From the cell containing the given text, extract its center point as [X, Y] coordinate. 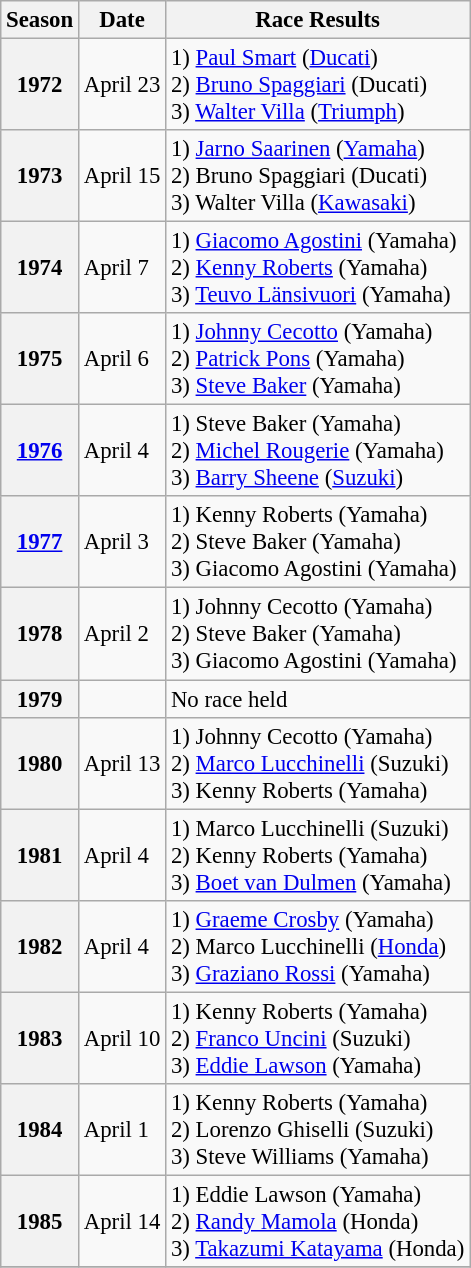
1972 [40, 85]
1) Kenny Roberts (Yamaha)2) Franco Uncini (Suzuki)3) Eddie Lawson (Yamaha) [318, 1038]
1) Jarno Saarinen (Yamaha)2) Bruno Spaggiari (Ducati)3) Walter Villa (Kawasaki) [318, 176]
April 23 [122, 85]
1984 [40, 1130]
1983 [40, 1038]
1981 [40, 855]
1977 [40, 542]
1982 [40, 946]
Date [122, 20]
April 7 [122, 268]
1) Paul Smart (Ducati)2) Bruno Spaggiari (Ducati)3) Walter Villa (Triumph) [318, 85]
Season [40, 20]
1973 [40, 176]
1979 [40, 699]
1976 [40, 451]
April 3 [122, 542]
April 2 [122, 634]
1) Kenny Roberts (Yamaha)2) Steve Baker (Yamaha)3) Giacomo Agostini (Yamaha) [318, 542]
1978 [40, 634]
1) Johnny Cecotto (Yamaha)2) Steve Baker (Yamaha)3) Giacomo Agostini (Yamaha) [318, 634]
1980 [40, 763]
1) Steve Baker (Yamaha)2) Michel Rougerie (Yamaha)3) Barry Sheene (Suzuki) [318, 451]
1985 [40, 1221]
1) Giacomo Agostini (Yamaha)2) Kenny Roberts (Yamaha)3) Teuvo Länsivuori (Yamaha) [318, 268]
Race Results [318, 20]
April 10 [122, 1038]
April 13 [122, 763]
1974 [40, 268]
1) Johnny Cecotto (Yamaha)2) Patrick Pons (Yamaha)3) Steve Baker (Yamaha) [318, 359]
1) Johnny Cecotto (Yamaha)2) Marco Lucchinelli (Suzuki)3) Kenny Roberts (Yamaha) [318, 763]
April 15 [122, 176]
April 6 [122, 359]
No race held [318, 699]
1) Graeme Crosby (Yamaha)2) Marco Lucchinelli (Honda)3) Graziano Rossi (Yamaha) [318, 946]
1) Kenny Roberts (Yamaha)2) Lorenzo Ghiselli (Suzuki)3) Steve Williams (Yamaha) [318, 1130]
1) Marco Lucchinelli (Suzuki)2) Kenny Roberts (Yamaha)3) Boet van Dulmen (Yamaha) [318, 855]
1) Eddie Lawson (Yamaha)2) Randy Mamola (Honda)3) Takazumi Katayama (Honda) [318, 1221]
1975 [40, 359]
April 1 [122, 1130]
April 14 [122, 1221]
